Identify which cell holds the provided text, then report its (X, Y) central coordinate. 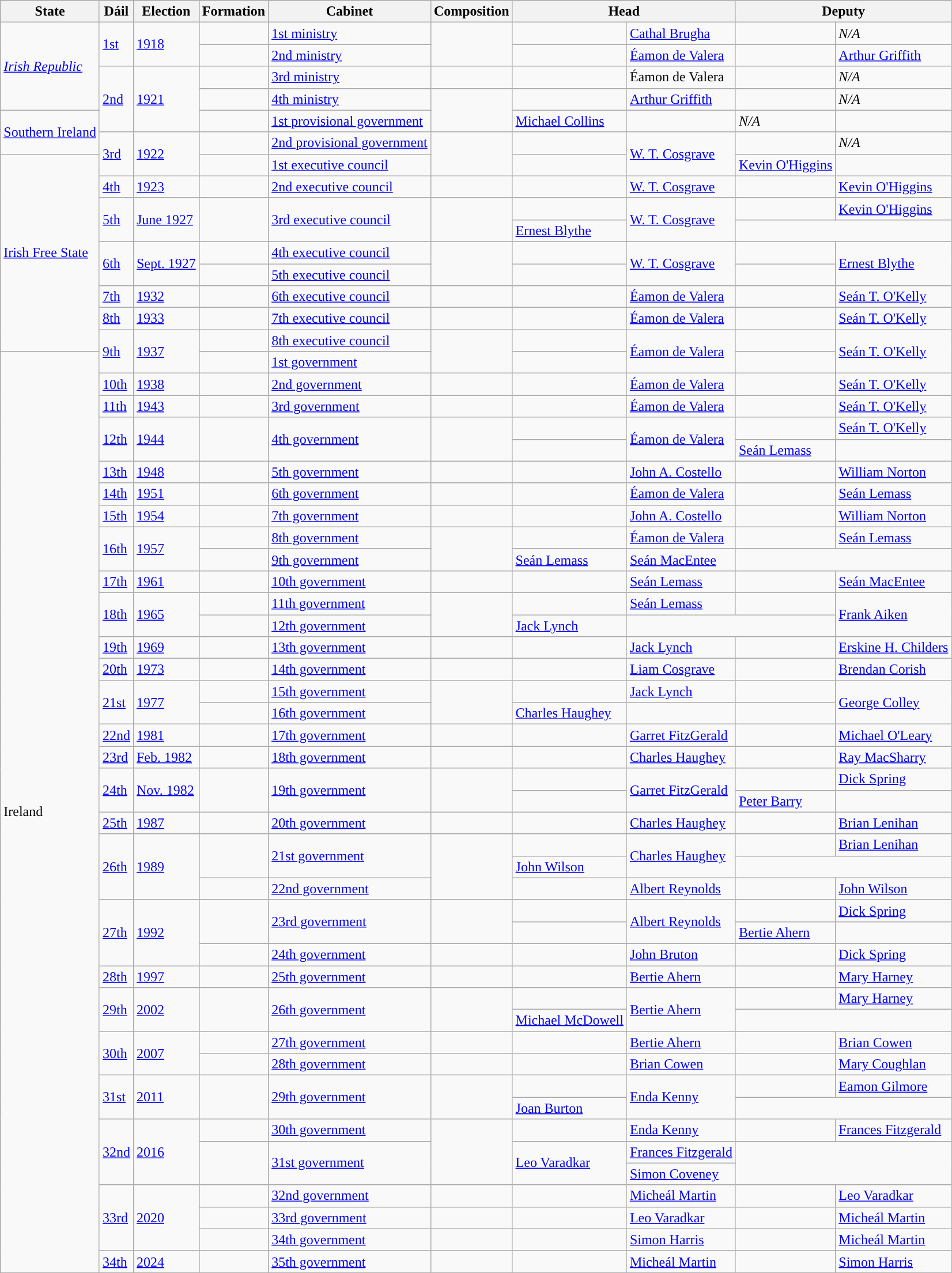
3rd government (350, 406)
4th ministry (350, 99)
17th (116, 581)
Michael McDowell (569, 1021)
2nd ministry (350, 55)
2nd government (350, 384)
9th government (350, 560)
Joan Burton (569, 1108)
2020 (166, 1218)
1987 (166, 823)
35th government (350, 1261)
1948 (166, 472)
2024 (166, 1261)
8th (116, 319)
2007 (166, 1053)
34th (116, 1261)
Composition (471, 12)
3rd executive council (350, 220)
1st (116, 44)
Frank Aiken (893, 614)
1938 (166, 384)
10th (116, 384)
Michael Collins (569, 121)
15th government (350, 692)
33rd (116, 1218)
31st government (350, 1163)
Deputy (843, 12)
1957 (166, 549)
Peter Barry (785, 801)
1922 (166, 154)
21st government (350, 856)
John Bruton (681, 954)
13th government (350, 648)
1918 (166, 44)
6th (116, 263)
19th (116, 648)
Irish Republic (50, 66)
George Colley (893, 702)
22nd (116, 735)
1951 (166, 494)
20th (116, 670)
4th (116, 187)
Mary Coughlan (893, 1064)
9th (116, 352)
Feb. 1982 (166, 757)
29th (116, 1010)
22nd government (350, 889)
3rd (116, 154)
17th government (350, 735)
Formation (233, 12)
5th executive council (350, 275)
1923 (166, 187)
21st (116, 702)
1961 (166, 581)
Liam Cosgrave (681, 670)
28th government (350, 1064)
2nd executive council (350, 187)
3rd ministry (350, 77)
16th (116, 549)
Southern Ireland (50, 132)
26th (116, 867)
2nd (116, 99)
2002 (166, 1010)
14th (116, 494)
1st executive council (350, 165)
1977 (166, 702)
1973 (166, 670)
16th government (350, 713)
1st provisional government (350, 121)
1992 (166, 932)
30th government (350, 1130)
5th (116, 220)
Ray MacSharry (893, 757)
27th (116, 932)
Michael O'Leary (893, 735)
23rd government (350, 921)
5th government (350, 472)
11th government (350, 603)
1st government (350, 362)
Brendan Corish (893, 670)
25th (116, 823)
June 1927 (166, 220)
18th government (350, 757)
1969 (166, 648)
1943 (166, 406)
1932 (166, 297)
10th government (350, 581)
20th government (350, 823)
25th government (350, 977)
8th government (350, 538)
Ireland (50, 813)
30th (116, 1053)
Sept. 1927 (166, 263)
1981 (166, 735)
Eamon Gilmore (893, 1086)
7th (116, 297)
18th (116, 614)
24th (116, 790)
Cathal Brugha (681, 33)
2011 (166, 1097)
6th executive council (350, 297)
29th government (350, 1097)
11th (116, 406)
12th government (350, 625)
13th (116, 472)
1944 (166, 439)
Election (166, 12)
14th government (350, 670)
Erskine H. Childers (893, 648)
32nd government (350, 1196)
1997 (166, 977)
4th executive council (350, 252)
Irish Free State (50, 252)
Dáil (116, 12)
26th government (350, 1010)
27th government (350, 1042)
1933 (166, 319)
31st (116, 1097)
Head (624, 12)
19th government (350, 790)
7th government (350, 516)
1st ministry (350, 33)
4th government (350, 439)
2016 (166, 1152)
Cabinet (350, 12)
State (50, 12)
7th executive council (350, 319)
6th government (350, 494)
33rd government (350, 1218)
24th government (350, 954)
34th government (350, 1240)
Nov. 1982 (166, 790)
2nd provisional government (350, 143)
12th (116, 439)
1965 (166, 614)
28th (116, 977)
32nd (116, 1152)
1989 (166, 867)
Simon Coveney (681, 1174)
1954 (166, 516)
1937 (166, 352)
23rd (116, 757)
15th (116, 516)
1921 (166, 99)
8th executive council (350, 341)
